Pinpoint the cell where the given text exists, returning its (x, y) midpoint coordinate. 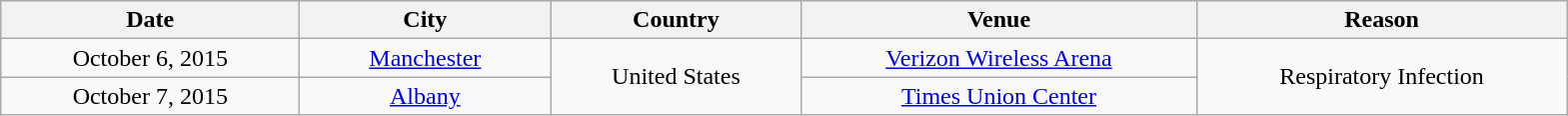
Venue (999, 20)
Respiratory Infection (1381, 77)
October 7, 2015 (150, 96)
Manchester (426, 58)
Country (676, 20)
Date (150, 20)
Verizon Wireless Arena (999, 58)
Reason (1381, 20)
City (426, 20)
United States (676, 77)
Albany (426, 96)
Times Union Center (999, 96)
October 6, 2015 (150, 58)
